Scan for the cell matching the given text and deliver its (X, Y) coordinate at center. 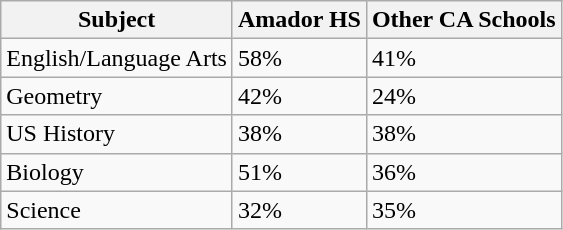
42% (299, 96)
32% (299, 210)
US History (117, 134)
Subject (117, 20)
36% (464, 172)
58% (299, 58)
24% (464, 96)
51% (299, 172)
Biology (117, 172)
41% (464, 58)
Other CA Schools (464, 20)
English/Language Arts (117, 58)
35% (464, 210)
Amador HS (299, 20)
Science (117, 210)
Geometry (117, 96)
